For the text-containing cell, return its midpoint in (X, Y) coordinate format. 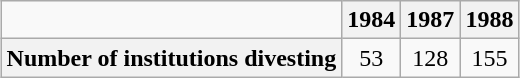
1987 (430, 20)
1984 (372, 20)
1988 (490, 20)
128 (430, 58)
Number of institutions divesting (172, 58)
155 (490, 58)
53 (372, 58)
